Return (X, Y) of the center of cell containing provided text 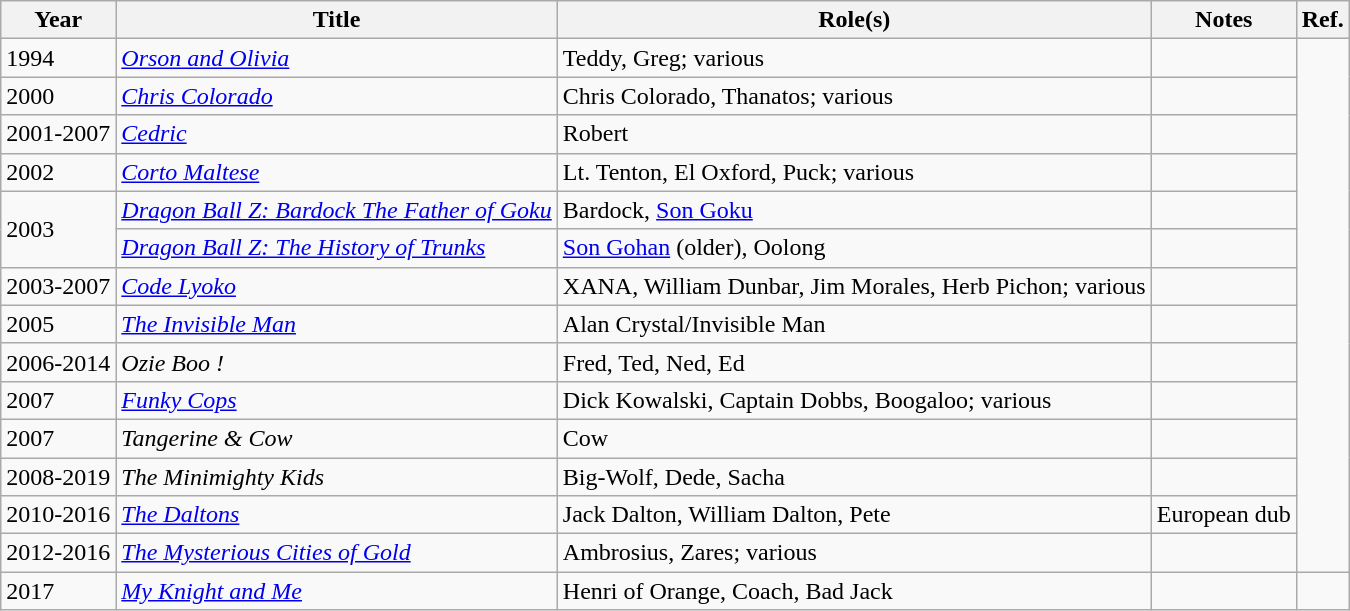
The Daltons (336, 515)
Alan Crystal/Invisible Man (854, 324)
Chris Colorado, Thanatos; various (854, 96)
2008-2019 (58, 477)
2017 (58, 591)
Dragon Ball Z: Bardock The Father of Goku (336, 210)
European dub (1224, 515)
The Invisible Man (336, 324)
Corto Maltese (336, 172)
Cow (854, 438)
Dick Kowalski, Captain Dobbs, Boogaloo; various (854, 400)
2000 (58, 96)
Lt. Tenton, El Oxford, Puck; various (854, 172)
Ambrosius, Zares; various (854, 553)
Year (58, 20)
Robert (854, 134)
XANA, William Dunbar, Jim Morales, Herb Pichon; various (854, 286)
Role(s) (854, 20)
Teddy, Greg; various (854, 58)
The Minimighty Kids (336, 477)
Funky Cops (336, 400)
2001-2007 (58, 134)
Chris Colorado (336, 96)
2002 (58, 172)
2003 (58, 229)
Henri of Orange, Coach, Bad Jack (854, 591)
Big-Wolf, Dede, Sacha (854, 477)
Ozie Boo ! (336, 362)
2012-2016 (58, 553)
Cedric (336, 134)
Orson and Olivia (336, 58)
Title (336, 20)
Ref. (1322, 20)
Fred, Ted, Ned, Ed (854, 362)
Son Gohan (older), Oolong (854, 248)
2003-2007 (58, 286)
Tangerine & Cow (336, 438)
Bardock, Son Goku (854, 210)
My Knight and Me (336, 591)
The Mysterious Cities of Gold (336, 553)
2005 (58, 324)
2010-2016 (58, 515)
2006-2014 (58, 362)
Dragon Ball Z: The History of Trunks (336, 248)
1994 (58, 58)
Notes (1224, 20)
Jack Dalton, William Dalton, Pete (854, 515)
Code Lyoko (336, 286)
